Search for the cell housing the specified text and yield its (x, y) center coordinate. 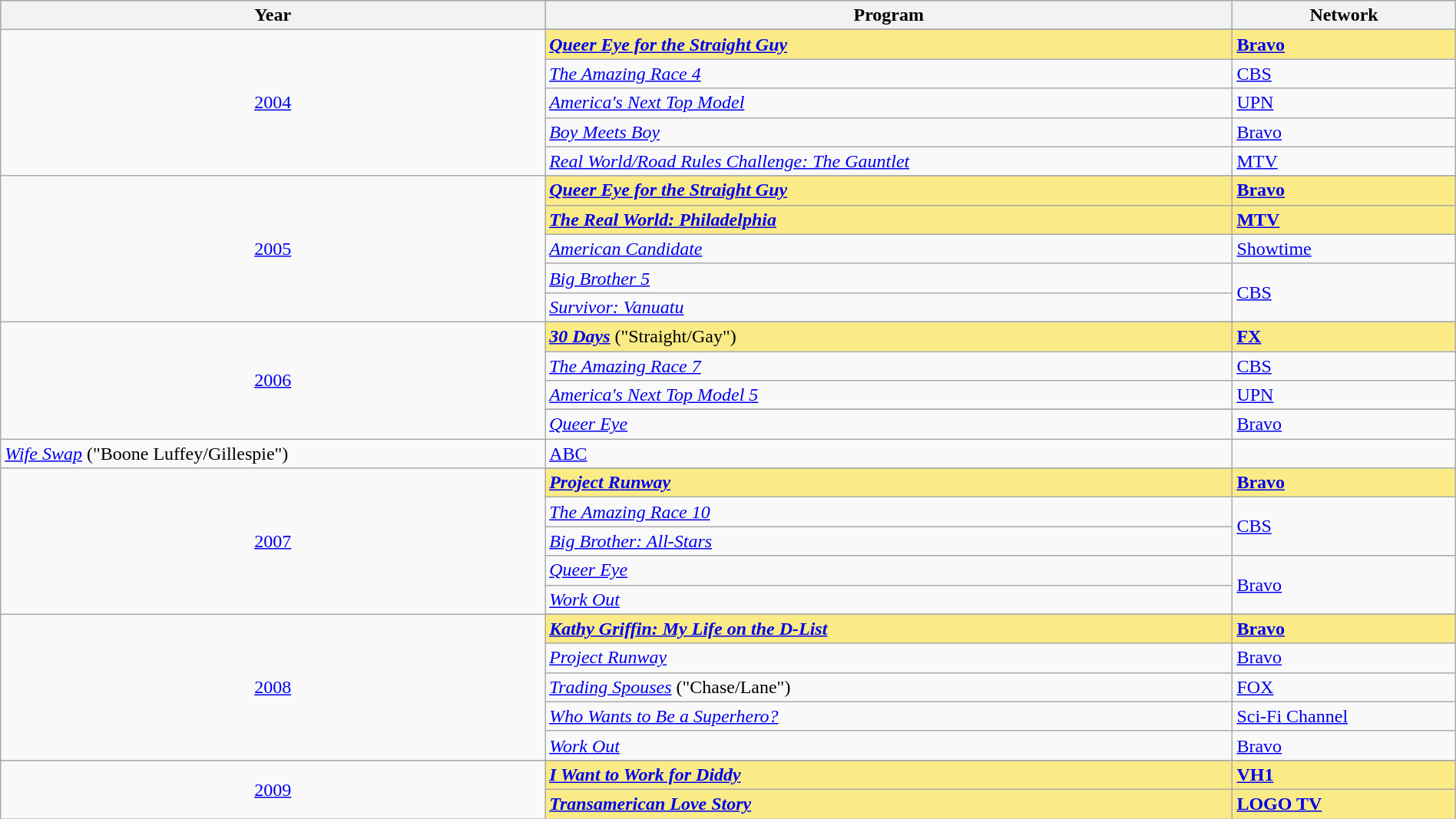
FOX (1344, 687)
ABC (889, 454)
LOGO TV (1344, 804)
Big Brother 5 (889, 278)
American Candidate (889, 249)
Showtime (1344, 249)
Transamerican Love Story (889, 804)
The Amazing Race 10 (889, 512)
Real World/Road Rules Challenge: The Gauntlet (889, 161)
Program (889, 15)
2008 (273, 687)
FX (1344, 336)
VH1 (1344, 774)
2006 (273, 380)
2005 (273, 249)
2004 (273, 103)
Who Wants to Be a Superhero? (889, 716)
Boy Meets Boy (889, 132)
I Want to Work for Diddy (889, 774)
Year (273, 15)
2007 (273, 541)
Sci-Fi Channel (1344, 716)
Big Brother: All-Stars (889, 541)
The Amazing Race 4 (889, 74)
Survivor: Vanuatu (889, 307)
Wife Swap ("Boone Luffey/Gillespie") (273, 454)
America's Next Top Model (889, 103)
America's Next Top Model 5 (889, 395)
30 Days ("Straight/Gay") (889, 336)
The Real World: Philadelphia (889, 220)
Network (1344, 15)
2009 (273, 789)
The Amazing Race 7 (889, 366)
Kathy Griffin: My Life on the D-List (889, 629)
Trading Spouses ("Chase/Lane") (889, 687)
